From the cell containing the given text, extract its center point as [x, y] coordinate. 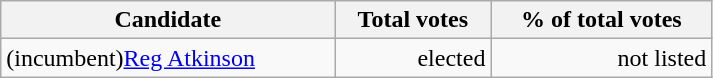
elected [413, 58]
not listed [602, 58]
(incumbent)Reg Atkinson [168, 58]
Candidate [168, 20]
% of total votes [602, 20]
Total votes [413, 20]
